Search for the cell housing the specified text and yield its [X, Y] center coordinate. 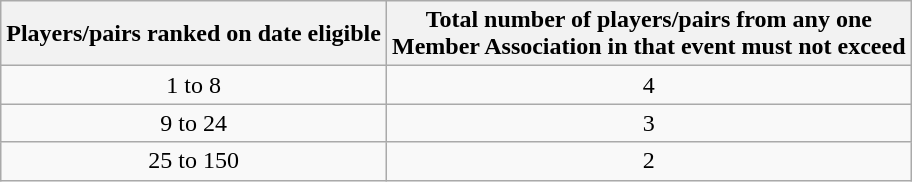
2 [648, 161]
3 [648, 123]
Players/pairs ranked on date eligible [194, 34]
9 to 24 [194, 123]
25 to 150 [194, 161]
1 to 8 [194, 85]
Total number of players/pairs from any oneMember Association in that event must not exceed [648, 34]
4 [648, 85]
